Pinpoint the cell where the given text exists, returning its [X, Y] midpoint coordinate. 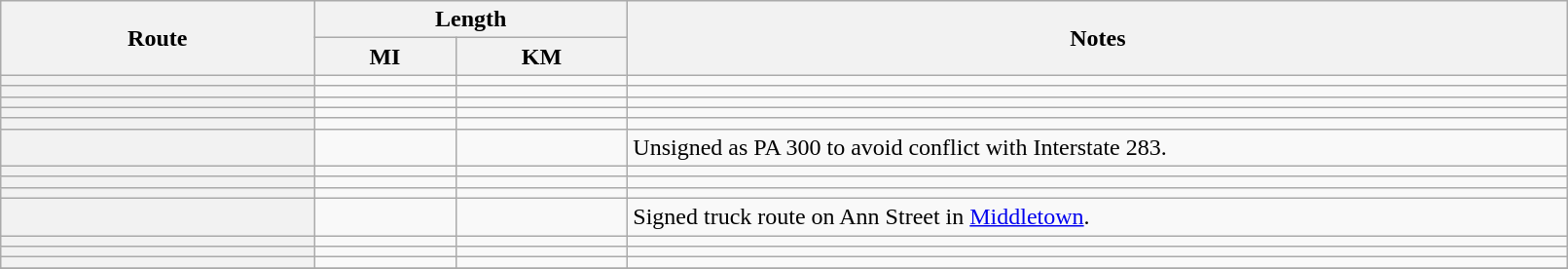
MI [385, 57]
Signed truck route on Ann Street in Middletown. [1098, 216]
Route [158, 38]
Length [471, 19]
KM [541, 57]
Notes [1098, 38]
Unsigned as PA 300 to avoid conflict with Interstate 283. [1098, 147]
